Pinpoint the cell where the given text exists, returning its [x, y] midpoint coordinate. 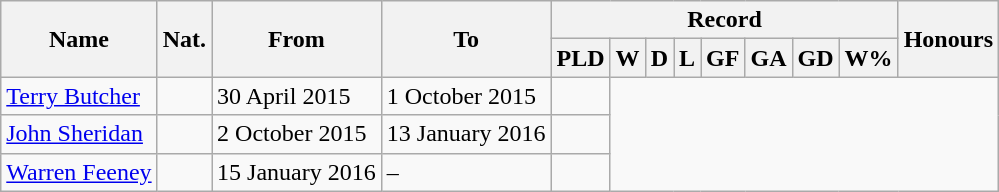
L [688, 58]
D [659, 58]
Nat. [184, 39]
1 October 2015 [466, 96]
To [466, 39]
Honours [948, 39]
Record [724, 20]
15 January 2016 [297, 172]
13 January 2016 [466, 134]
W% [868, 58]
GF [723, 58]
John Sheridan [79, 134]
GA [768, 58]
– [466, 172]
Name [79, 39]
30 April 2015 [297, 96]
PLD [580, 58]
W [628, 58]
2 October 2015 [297, 134]
From [297, 39]
Terry Butcher [79, 96]
GD [816, 58]
Warren Feeney [79, 172]
